Locate the cell with the specified text and output its (x, y) center coordinate. 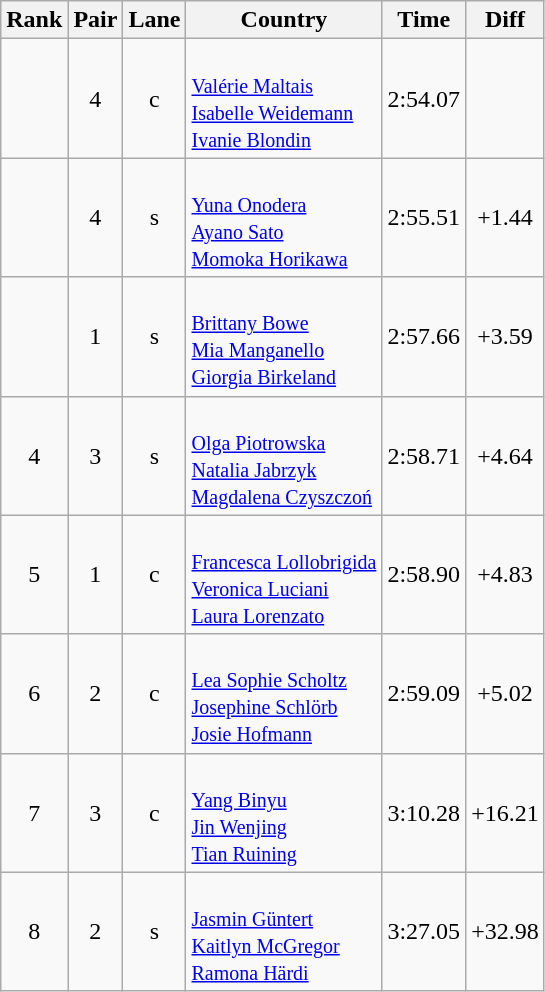
2:55.51 (424, 218)
2:54.07 (424, 98)
+1.44 (506, 218)
3:10.28 (424, 812)
+16.21 (506, 812)
Olga PiotrowskaNatalia JabrzykMagdalena Czyszczoń (284, 456)
2:58.71 (424, 456)
Francesca LollobrigidaVeronica LucianiLaura Lorenzato (284, 574)
Pair (96, 20)
Country (284, 20)
Brittany BoweMia ManganelloGiorgia Birkeland (284, 336)
Jasmin GüntertKaitlyn McGregorRamona Härdi (284, 932)
3:27.05 (424, 932)
Rank (34, 20)
6 (34, 694)
2:58.90 (424, 574)
+5.02 (506, 694)
Time (424, 20)
Diff (506, 20)
Yuna OnoderaAyano SatoMomoka Horikawa (284, 218)
7 (34, 812)
8 (34, 932)
Yang BinyuJin WenjingTian Ruining (284, 812)
2:57.66 (424, 336)
+4.83 (506, 574)
Valérie MaltaisIsabelle WeidemannIvanie Blondin (284, 98)
+4.64 (506, 456)
+32.98 (506, 932)
+3.59 (506, 336)
2:59.09 (424, 694)
Lea Sophie ScholtzJosephine SchlörbJosie Hofmann (284, 694)
5 (34, 574)
Lane (154, 20)
